Extract the [x, y] coordinate from the center of the cell holding the provided text.  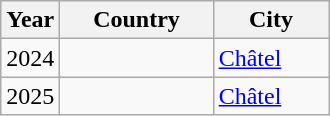
2025 [30, 96]
City [271, 20]
Country [136, 20]
2024 [30, 58]
Year [30, 20]
